Provide the (X, Y) coordinate of the cell's center where the given text is located.  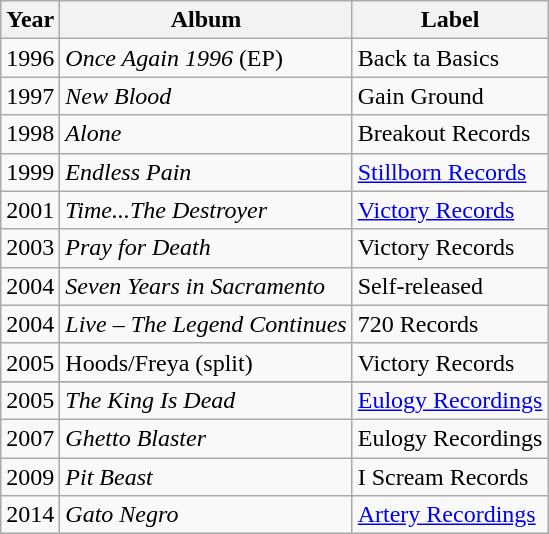
Label (450, 20)
2007 (30, 438)
The King Is Dead (206, 400)
Hoods/Freya (split) (206, 362)
Breakout Records (450, 134)
2001 (30, 210)
Once Again 1996 (EP) (206, 58)
2009 (30, 477)
Year (30, 20)
1996 (30, 58)
1997 (30, 96)
Seven Years in Sacramento (206, 286)
Live – The Legend Continues (206, 324)
Time...The Destroyer (206, 210)
New Blood (206, 96)
Self-released (450, 286)
Back ta Basics (450, 58)
Pray for Death (206, 248)
I Scream Records (450, 477)
Stillborn Records (450, 172)
720 Records (450, 324)
Gato Negro (206, 515)
Alone (206, 134)
2003 (30, 248)
1998 (30, 134)
Endless Pain (206, 172)
Artery Recordings (450, 515)
Ghetto Blaster (206, 438)
1999 (30, 172)
Gain Ground (450, 96)
Album (206, 20)
Pit Beast (206, 477)
2014 (30, 515)
